Pinpoint the cell where the given text exists, returning its [x, y] midpoint coordinate. 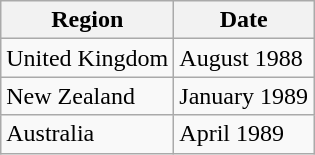
August 1988 [244, 58]
Region [88, 20]
United Kingdom [88, 58]
New Zealand [88, 96]
April 1989 [244, 134]
Australia [88, 134]
Date [244, 20]
January 1989 [244, 96]
